Determine the [x, y] coordinate at the center of the cell enclosing the given text.  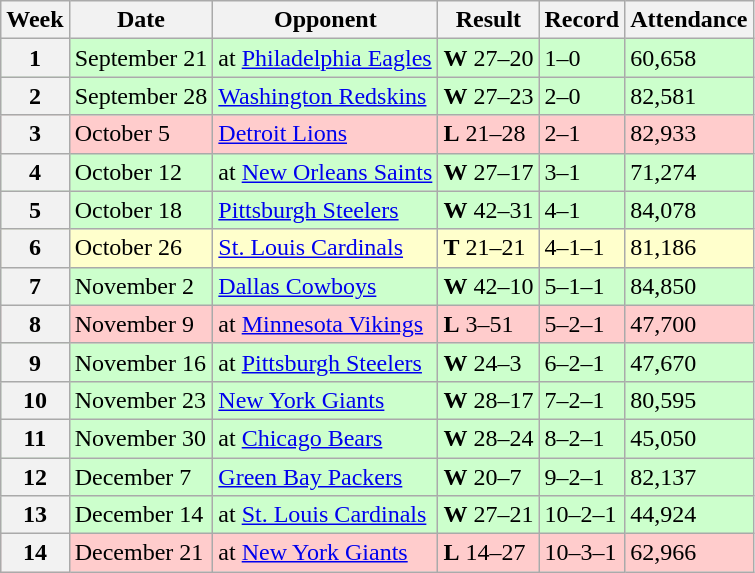
5–2–1 [582, 324]
W 27–17 [488, 172]
10 [35, 400]
84,078 [689, 210]
December 14 [141, 515]
82,137 [689, 477]
W 42–31 [488, 210]
9–2–1 [582, 477]
9 [35, 362]
1 [35, 58]
December 7 [141, 477]
W 20–7 [488, 477]
82,933 [689, 134]
Detroit Lions [326, 134]
September 21 [141, 58]
14 [35, 553]
7 [35, 286]
September 28 [141, 96]
7–2–1 [582, 400]
October 18 [141, 210]
80,595 [689, 400]
November 2 [141, 286]
11 [35, 438]
November 9 [141, 324]
November 23 [141, 400]
10–3–1 [582, 553]
12 [35, 477]
November 30 [141, 438]
Record [582, 20]
W 28–17 [488, 400]
84,850 [689, 286]
3–1 [582, 172]
W 27–23 [488, 96]
1–0 [582, 58]
5 [35, 210]
Dallas Cowboys [326, 286]
13 [35, 515]
4 [35, 172]
November 16 [141, 362]
Week [35, 20]
L 14–27 [488, 553]
6–2–1 [582, 362]
8–2–1 [582, 438]
December 21 [141, 553]
Pittsburgh Steelers [326, 210]
at Chicago Bears [326, 438]
47,700 [689, 324]
2 [35, 96]
60,658 [689, 58]
October 26 [141, 248]
4–1 [582, 210]
October 5 [141, 134]
81,186 [689, 248]
at Philadelphia Eagles [326, 58]
10–2–1 [582, 515]
Attendance [689, 20]
W 27–21 [488, 515]
W 42–10 [488, 286]
Result [488, 20]
L 21–28 [488, 134]
at New York Giants [326, 553]
W 27–20 [488, 58]
at St. Louis Cardinals [326, 515]
2–1 [582, 134]
2–0 [582, 96]
82,581 [689, 96]
47,670 [689, 362]
45,050 [689, 438]
at New Orleans Saints [326, 172]
71,274 [689, 172]
4–1–1 [582, 248]
8 [35, 324]
St. Louis Cardinals [326, 248]
New York Giants [326, 400]
at Pittsburgh Steelers [326, 362]
Date [141, 20]
Opponent [326, 20]
Green Bay Packers [326, 477]
5–1–1 [582, 286]
Washington Redskins [326, 96]
62,966 [689, 553]
44,924 [689, 515]
6 [35, 248]
W 24–3 [488, 362]
T 21–21 [488, 248]
3 [35, 134]
W 28–24 [488, 438]
at Minnesota Vikings [326, 324]
October 12 [141, 172]
L 3–51 [488, 324]
